Extract the [X, Y] coordinate from the center of the cell holding the provided text.  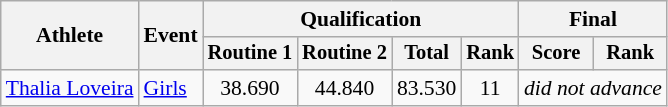
Girls [171, 88]
83.530 [426, 88]
Athlete [70, 36]
11 [490, 88]
Event [171, 36]
did not advance [593, 88]
Score [556, 54]
38.690 [250, 88]
Total [426, 54]
Thalia Loveira [70, 88]
Routine 2 [344, 54]
44.840 [344, 88]
Qualification [361, 19]
Final [593, 19]
Routine 1 [250, 54]
